Determine the (X, Y) coordinate at the center of the cell enclosing the given text.  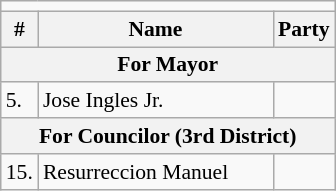
For Councilor (3rd District) (168, 136)
Resurreccion Manuel (156, 172)
Jose Ingles Jr. (156, 101)
Party (304, 29)
15. (20, 172)
5. (20, 101)
# (20, 29)
For Mayor (168, 65)
Name (156, 29)
